Determine the (x, y) coordinate at the center of the cell enclosing the given text.  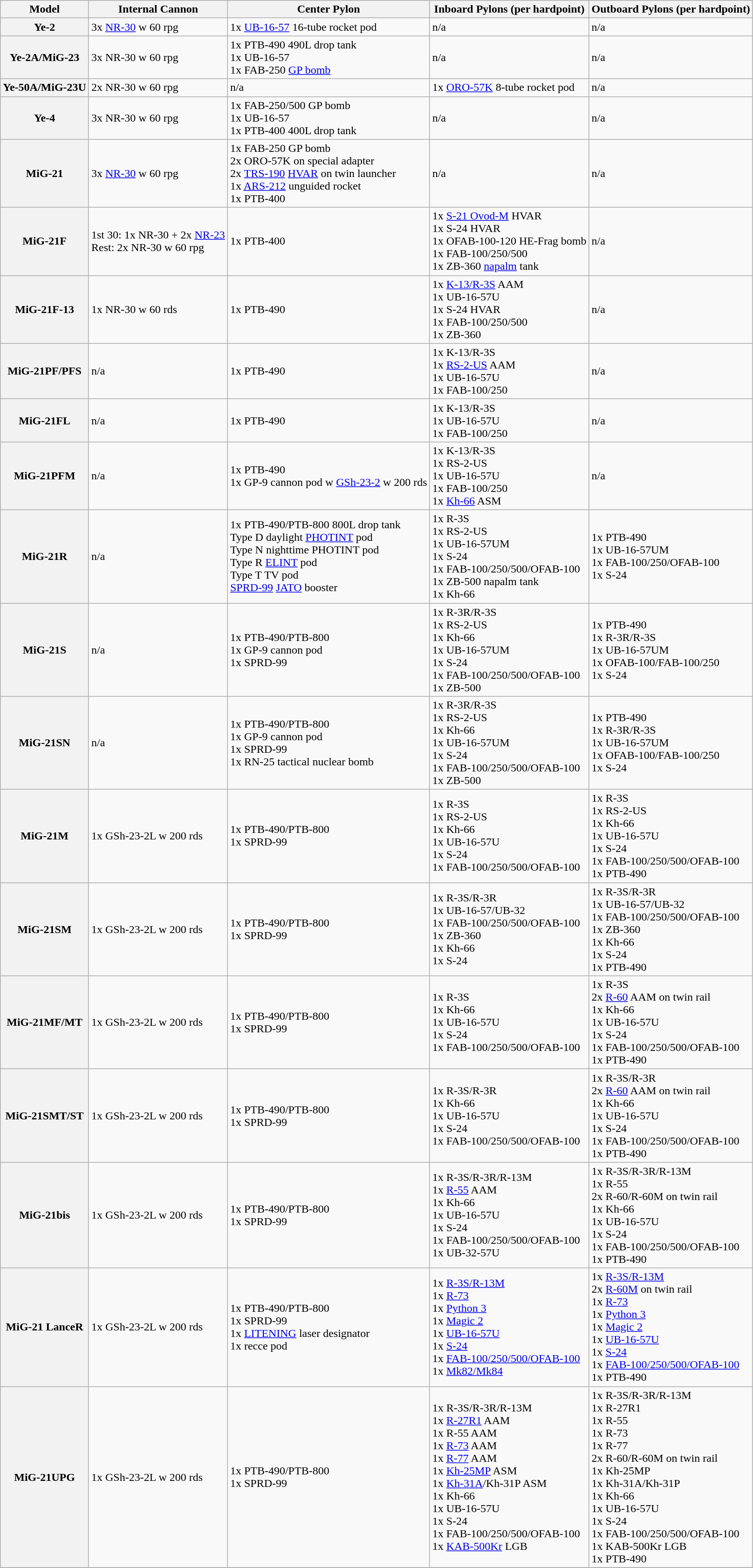
1x K-13/R-3S1x UB-16-57U1x FAB-100/250 (509, 420)
1x PTB-4901x GP-9 cannon pod w GSh-23-2 w 200 rds (329, 476)
1x R-3S 1x RS-2-US1x UB-16-57UM1x S-241x FAB-100/250/500/OFAB-1001x ZB-500 napalm tank1x Kh-66 (509, 556)
MiG-21FL (45, 420)
Ye-2 (45, 27)
MiG-21F-13 (45, 309)
MiG-21M (45, 836)
MiG-21MF/MT (45, 1023)
2x NR-30 w 60 rpg (158, 88)
1x PTB-490/PTB-800 800L drop tankType D daylight PHOTINT podType N nighttime PHOTINT podType R ELINT podType T TV podSPRD-99 JATO booster (329, 556)
Outboard Pylons (per hardpoint) (671, 9)
MiG-21S (45, 649)
Internal Cannon (158, 9)
1x PTB-490 490L drop tank1x UB-16-571x FAB-250 GP bomb (329, 57)
1x R-3S1x RS-2-US1x Kh-661x UB-16-57U1x S-241x FAB-100/250/500/OFAB-1001x PTB-490 (671, 836)
1x R-3S/R-3R2x R-60 AAM on twin rail1x Kh-661x UB-16-57U1x S-241x FAB-100/250/500/OFAB-1001x PTB-490 (671, 1116)
MiG-21bis (45, 1215)
MiG-21 LanceR (45, 1327)
1x R-3S/R-3R/R-13M1x R-55 AAM1x Kh-661x UB-16-57U1x S-241x FAB-100/250/500/OFAB-1001x UB-32-57U (509, 1215)
1x PTB-490/PTB-8001x SPRD-991x LITENING laser designator1x recce pod (329, 1327)
1x PTB-490/PTB-8001x GP-9 cannon pod1x SPRD-99 (329, 649)
1x ORO-57K 8-tube rocket pod (509, 88)
1x R-3S1x Kh-661x UB-16-57U1x S-241x FAB-100/250/500/OFAB-100 (509, 1023)
MiG-21F (45, 241)
1x K-13/R-3S1x RS-2-US1x UB-16-57U1x FAB-100/2501x Kh-66 ASM (509, 476)
1x K-13/R-3S AAM1x UB-16-57U1x S-24 HVAR1x FAB-100/250/5001x ZB-360 (509, 309)
MiG-21PFM (45, 476)
1x R-3S2x R-60 AAM on twin rail1x Kh-661x UB-16-57U1x S-241x FAB-100/250/500/OFAB-1001x PTB-490 (671, 1023)
1x R-3S/R-3R1x UB-16-57/UB-321x FAB-100/250/500/OFAB-1001x ZB-3601x Kh-661x S-241x PTB-490 (671, 929)
Center Pylon (329, 9)
1x R-3S1x RS-2-US1x Kh-661x UB-16-57U1x S-241x FAB-100/250/500/OFAB-100 (509, 836)
1x K-13/R-3S1x RS-2-US AAM1x UB-16-57U1x FAB-100/250 (509, 371)
1x R-3S/R-3R1x Kh-661x UB-16-57U1x S-241x FAB-100/250/500/OFAB-100 (509, 1116)
Ye-2A/MiG-23 (45, 57)
MiG-21PF/PFS (45, 371)
1x NR-30 w 60 rds (158, 309)
Inboard Pylons (per hardpoint) (509, 9)
MiG-21SN (45, 743)
MiG-21R (45, 556)
Model (45, 9)
1x R-3S/R-13M1x R-731x Python 3 1x Magic 2 1x UB-16-57U1x S-241x FAB-100/250/500/OFAB-1001x Mk82/Mk84 (509, 1327)
Ye-4 (45, 118)
MiG-21SM (45, 929)
1x FAB-250 GP bomb2x ORO-57K on special adapter2x TRS-190 HVAR on twin launcher1x ARS-212 unguided rocket1x PTB-400 (329, 173)
1x FAB-250/500 GP bomb1x UB-16-571x PTB-400 400L drop tank (329, 118)
1x S-21 Ovod-M HVAR1x S-24 HVAR1x OFAB-100-120 HE-Frag bomb1x FAB-100/250/5001x ZB-360 napalm tank (509, 241)
MiG-21SMT/ST (45, 1116)
1x UB-16-57 16-tube rocket pod (329, 27)
1x R-3S/R-13M2x R-60M on twin rail 1x R-731x Python 3 1x Magic 21x UB-16-57U1x S-241x FAB-100/250/500/OFAB-1001x PTB-490 (671, 1327)
1st 30: 1x NR-30 + 2x NR-23Rest: 2x NR-30 w 60 rpg (158, 241)
1x R-3S/R-3R/R-13M1x R-552x R-60/R-60M on twin rail1x Kh-661x UB-16-57U1x S-241x FAB-100/250/500/OFAB-1001x PTB-490 (671, 1215)
1x PTB-400 (329, 241)
1x PTB-4901x UB-16-57UM1x FAB-100/250/OFAB-1001x S-24 (671, 556)
MiG-21 (45, 173)
1x PTB-490/PTB-8001x GP-9 cannon pod1x SPRD-991x RN-25 tactical nuclear bomb (329, 743)
MiG-21UPG (45, 1477)
Ye-50A/MiG-23U (45, 88)
1x R-3S/R-3R1x UB-16-57/UB-321x FAB-100/250/500/OFAB-1001x ZB-3601x Kh-661x S-24 (509, 929)
